Return [x, y] of the center of cell containing provided text 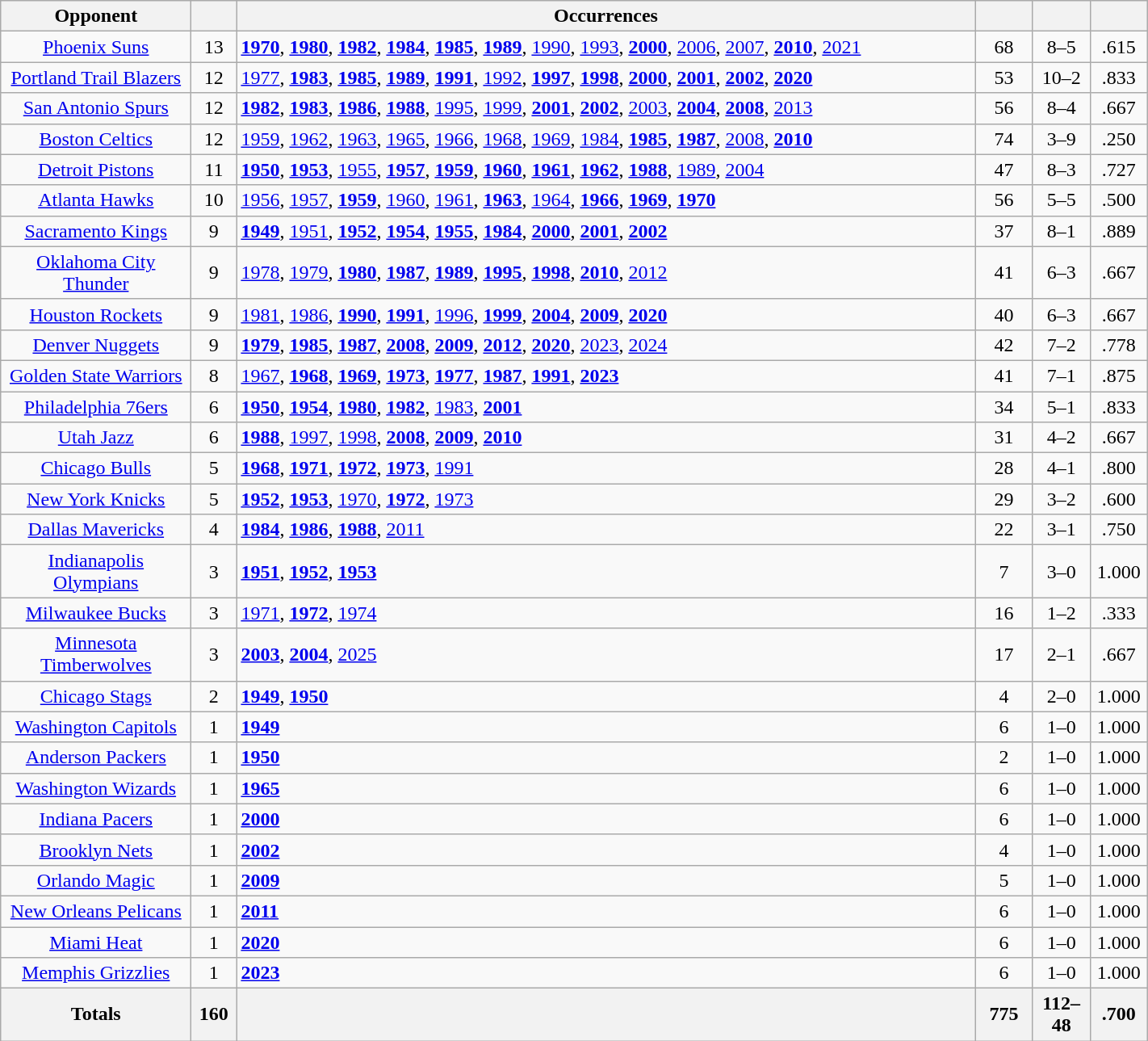
Oklahoma City Thunder [96, 273]
Washington Wizards [96, 788]
1949, 1951, 1952, 1954, 1955, 1984, 2000, 2001, 2002 [605, 231]
Dallas Mavericks [96, 530]
.600 [1119, 499]
.615 [1119, 47]
17 [1004, 654]
2009 [605, 880]
31 [1004, 438]
Brooklyn Nets [96, 850]
1951, 1952, 1953 [605, 572]
4–1 [1061, 468]
2023 [605, 973]
Chicago Stags [96, 696]
Memphis Grizzlies [96, 973]
Portland Trail Blazers [96, 78]
.700 [1119, 1014]
Milwaukee Bucks [96, 613]
2000 [605, 819]
Miami Heat [96, 942]
22 [1004, 530]
.333 [1119, 613]
1965 [605, 788]
7 [1004, 572]
1–2 [1061, 613]
Occurrences [605, 16]
2020 [605, 942]
1950, 1954, 1980, 1982, 1983, 2001 [605, 406]
1949, 1950 [605, 696]
1982, 1983, 1986, 1988, 1995, 1999, 2001, 2002, 2003, 2004, 2008, 2013 [605, 108]
.727 [1119, 170]
1959, 1962, 1963, 1965, 1966, 1968, 1969, 1984, 1985, 1987, 2008, 2010 [605, 139]
Chicago Bulls [96, 468]
1968, 1971, 1972, 1973, 1991 [605, 468]
.800 [1119, 468]
Denver Nuggets [96, 345]
.750 [1119, 530]
New York Knicks [96, 499]
.875 [1119, 376]
112–48 [1061, 1014]
.250 [1119, 139]
7–2 [1061, 345]
Boston Celtics [96, 139]
1977, 1983, 1985, 1989, 1991, 1992, 1997, 1998, 2000, 2001, 2002, 2020 [605, 78]
2003, 2004, 2025 [605, 654]
.500 [1119, 200]
1950, 1953, 1955, 1957, 1959, 1960, 1961, 1962, 1988, 1989, 2004 [605, 170]
1984, 1986, 1988, 2011 [605, 530]
Houston Rockets [96, 314]
53 [1004, 78]
San Antonio Spurs [96, 108]
3–0 [1061, 572]
8–5 [1061, 47]
8–3 [1061, 170]
13 [214, 47]
2–1 [1061, 654]
3–2 [1061, 499]
Atlanta Hawks [96, 200]
1981, 1986, 1990, 1991, 1996, 1999, 2004, 2009, 2020 [605, 314]
.889 [1119, 231]
Opponent [96, 16]
160 [214, 1014]
5–1 [1061, 406]
Detroit Pistons [96, 170]
Phoenix Suns [96, 47]
1979, 1985, 1987, 2008, 2009, 2012, 2020, 2023, 2024 [605, 345]
7–1 [1061, 376]
8–1 [1061, 231]
1956, 1957, 1959, 1960, 1961, 1963, 1964, 1966, 1969, 1970 [605, 200]
11 [214, 170]
34 [1004, 406]
8 [214, 376]
Orlando Magic [96, 880]
8–4 [1061, 108]
1978, 1979, 1980, 1987, 1989, 1995, 1998, 2010, 2012 [605, 273]
Utah Jazz [96, 438]
Minnesota Timberwolves [96, 654]
40 [1004, 314]
1950 [605, 758]
68 [1004, 47]
10 [214, 200]
Indiana Pacers [96, 819]
.778 [1119, 345]
10–2 [1061, 78]
775 [1004, 1014]
2011 [605, 911]
1970, 1980, 1982, 1984, 1985, 1989, 1990, 1993, 2000, 2006, 2007, 2010, 2021 [605, 47]
42 [1004, 345]
Sacramento Kings [96, 231]
5–5 [1061, 200]
37 [1004, 231]
New Orleans Pelicans [96, 911]
2002 [605, 850]
Anderson Packers [96, 758]
47 [1004, 170]
4–2 [1061, 438]
Totals [96, 1014]
1967, 1968, 1969, 1973, 1977, 1987, 1991, 2023 [605, 376]
1971, 1972, 1974 [605, 613]
Philadelphia 76ers [96, 406]
2–0 [1061, 696]
Washington Capitols [96, 727]
28 [1004, 468]
3–1 [1061, 530]
1988, 1997, 1998, 2008, 2009, 2010 [605, 438]
Golden State Warriors [96, 376]
74 [1004, 139]
1949 [605, 727]
29 [1004, 499]
1952, 1953, 1970, 1972, 1973 [605, 499]
3–9 [1061, 139]
Indianapolis Olympians [96, 572]
16 [1004, 613]
